From the cell containing the given text, extract its center point as [x, y] coordinate. 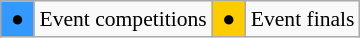
Event competitions [122, 19]
Event finals [303, 19]
